Pinpoint the cell where the given text exists, returning its (X, Y) midpoint coordinate. 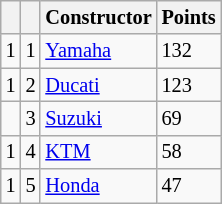
Ducati (98, 85)
3 (31, 118)
Yamaha (98, 51)
Points (189, 17)
58 (189, 152)
KTM (98, 152)
5 (31, 186)
132 (189, 51)
2 (31, 85)
123 (189, 85)
4 (31, 152)
69 (189, 118)
Constructor (98, 17)
47 (189, 186)
Suzuki (98, 118)
Honda (98, 186)
